Return the (X, Y) coordinate for the center point of the cell that contains the specified text.  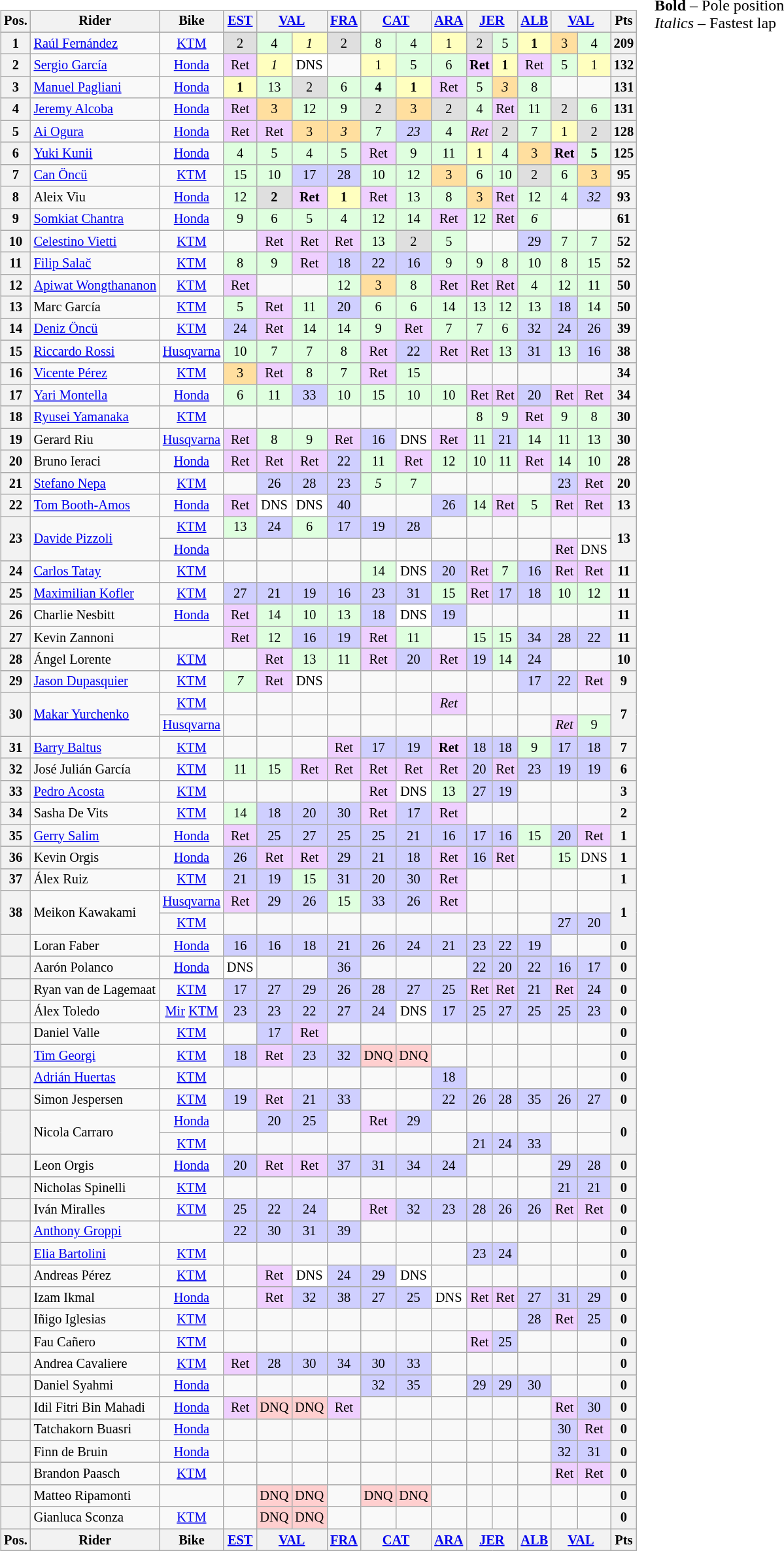
Kevin Zannoni (95, 638)
Pedro Acosta (95, 792)
Somkiat Chantra (95, 220)
Álex Toledo (95, 1012)
125 (624, 154)
Fau Cañero (95, 1342)
Ryan van de Lagemaat (95, 990)
Marc García (95, 307)
95 (624, 175)
Tom Booth-Amos (95, 505)
Makar Yurchenko (95, 714)
Ryusei Yamanaka (95, 417)
Finn de Bruin (95, 1452)
Riccardo Rossi (95, 351)
Ai Ogura (95, 131)
Jeremy Alcoba (95, 109)
128 (624, 131)
93 (624, 197)
40 (344, 505)
José Julián García (95, 770)
Daniel Valle (95, 1034)
Adrián Huertas (95, 1078)
Manuel Pagliani (95, 88)
Davide Pizzoli (95, 539)
Stefano Nepa (95, 483)
Jason Dupasquier (95, 681)
Idil Fitri Bin Mahadi (95, 1408)
Iñigo Iglesias (95, 1320)
Kevin Orgis (95, 858)
Gerard Riu (95, 439)
Celestino Vietti (95, 241)
Elia Bartolini (95, 1253)
Raúl Fernández (95, 43)
Meikon Kawakami (95, 913)
Daniel Syahmi (95, 1386)
Yuki Kunii (95, 154)
Andreas Pérez (95, 1276)
Iván Miralles (95, 1210)
Nicholas Spinelli (95, 1187)
Sergio García (95, 65)
132 (624, 65)
Maximilian Kofler (95, 594)
Simon Jespersen (95, 1100)
Charlie Nesbitt (95, 615)
Vicente Pérez (95, 373)
Matteo Ripamonti (95, 1496)
Álex Ruiz (95, 879)
Ángel Lorente (95, 660)
Sasha De Vits (95, 813)
Loran Faber (95, 946)
61 (624, 220)
Can Öncü (95, 175)
Nicola Carraro (95, 1133)
Anthony Groppi (95, 1232)
Barry Baltus (95, 747)
Gianluca Sconza (95, 1518)
Deniz Öncü (95, 330)
Gerry Salim (95, 836)
Tatchakorn Buasri (95, 1430)
Yari Montella (95, 396)
Izam Ikmal (95, 1298)
209 (624, 43)
Leon Orgis (95, 1166)
Apiwat Wongthananon (95, 286)
Aleix Viu (95, 197)
Bruno Ieraci (95, 462)
Brandon Paasch (95, 1474)
Tim Georgi (95, 1055)
Carlos Tatay (95, 571)
Aarón Polanco (95, 968)
Andrea Cavaliere (95, 1364)
Filip Salač (95, 264)
Mir KTM (192, 1012)
